Output the [x, y] coordinate of the center of the cell containing the given text.  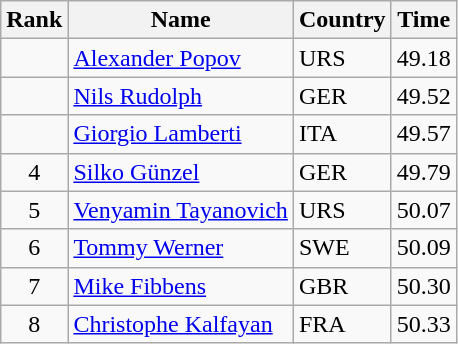
Silko Günzel [181, 172]
50.30 [424, 286]
49.79 [424, 172]
Nils Rudolph [181, 96]
Christophe Kalfayan [181, 324]
5 [34, 210]
Time [424, 20]
Tommy Werner [181, 248]
Venyamin Tayanovich [181, 210]
49.18 [424, 58]
SWE [342, 248]
Mike Fibbens [181, 286]
Alexander Popov [181, 58]
8 [34, 324]
ITA [342, 134]
GBR [342, 286]
Name [181, 20]
49.52 [424, 96]
Country [342, 20]
FRA [342, 324]
4 [34, 172]
50.33 [424, 324]
49.57 [424, 134]
6 [34, 248]
7 [34, 286]
50.09 [424, 248]
Rank [34, 20]
Giorgio Lamberti [181, 134]
50.07 [424, 210]
